Determine the (X, Y) coordinate at the center of the cell enclosing the given text.  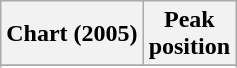
Peak position (189, 34)
Chart (2005) (72, 34)
